Pinpoint the cell where the given text exists, returning its (x, y) midpoint coordinate. 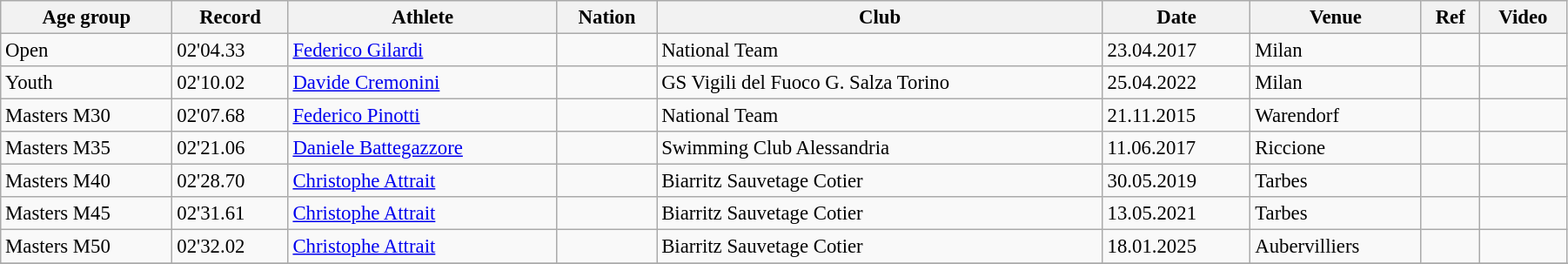
Masters M45 (87, 213)
Masters M50 (87, 247)
Federico Pinotti (423, 116)
02'28.70 (230, 181)
GS Vigili del Fuoco G. Salza Torino (880, 83)
Date (1176, 17)
Youth (87, 83)
Federico Gilardi (423, 51)
02'32.02 (230, 247)
21.11.2015 (1176, 116)
Warendorf (1336, 116)
02'07.68 (230, 116)
Masters M40 (87, 181)
Ref (1450, 17)
Davide Cremonini (423, 83)
02'31.61 (230, 213)
02'04.33 (230, 51)
30.05.2019 (1176, 181)
02'10.02 (230, 83)
Daniele Battegazzore (423, 148)
Open (87, 51)
18.01.2025 (1176, 247)
Record (230, 17)
Venue (1336, 17)
Athlete (423, 17)
23.04.2017 (1176, 51)
02'21.06 (230, 148)
Aubervilliers (1336, 247)
Club (880, 17)
25.04.2022 (1176, 83)
11.06.2017 (1176, 148)
Nation (607, 17)
Masters M35 (87, 148)
Masters M30 (87, 116)
Video (1523, 17)
13.05.2021 (1176, 213)
Age group (87, 17)
Swimming Club Alessandria (880, 148)
Riccione (1336, 148)
